For the text-containing cell, return its midpoint in [x, y] coordinate format. 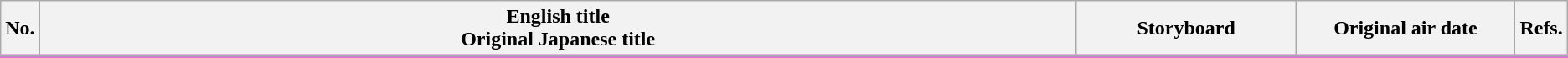
English title Original Japanese title [558, 29]
Original air date [1406, 29]
No. [20, 29]
Refs. [1541, 29]
Storyboard [1186, 29]
